Locate the cell with the specified text and output its [x, y] center coordinate. 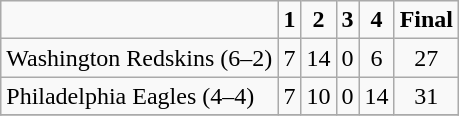
31 [426, 96]
4 [376, 20]
27 [426, 58]
2 [318, 20]
Washington Redskins (6–2) [140, 58]
3 [348, 20]
1 [290, 20]
Final [426, 20]
Philadelphia Eagles (4–4) [140, 96]
10 [318, 96]
6 [376, 58]
